Locate the cell with the specified text and output its (X, Y) center coordinate. 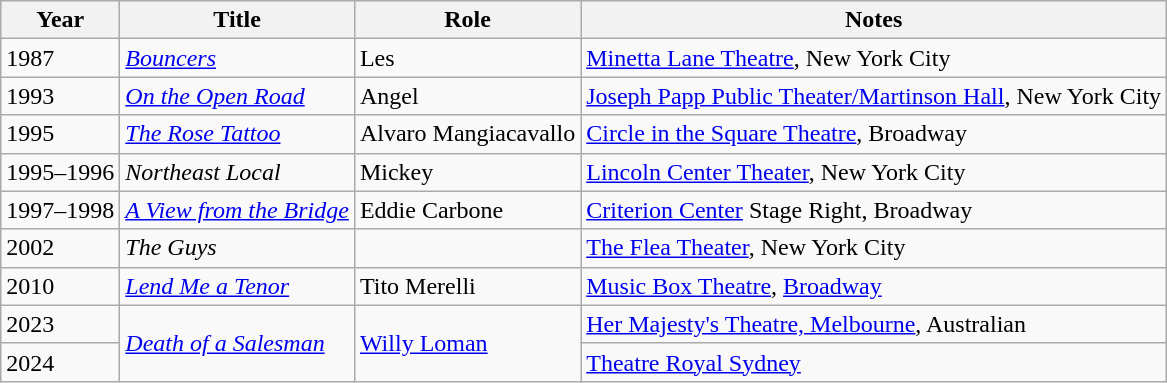
2024 (60, 362)
Northeast Local (238, 172)
Mickey (467, 172)
Eddie Carbone (467, 210)
Year (60, 20)
Minetta Lane Theatre, New York City (874, 58)
1995–1996 (60, 172)
Circle in the Square Theatre, Broadway (874, 134)
Lincoln Center Theater, New York City (874, 172)
The Flea Theater, New York City (874, 248)
Theatre Royal Sydney (874, 362)
On the Open Road (238, 96)
1987 (60, 58)
Les (467, 58)
Title (238, 20)
Tito Merelli (467, 286)
A View from the Bridge (238, 210)
Death of a Salesman (238, 343)
Bouncers (238, 58)
Alvaro Mangiacavallo (467, 134)
Joseph Papp Public Theater/Martinson Hall, New York City (874, 96)
Lend Me a Tenor (238, 286)
2023 (60, 324)
Notes (874, 20)
Angel (467, 96)
Music Box Theatre, Broadway (874, 286)
Role (467, 20)
1995 (60, 134)
2010 (60, 286)
Her Majesty's Theatre, Melbourne, Australian (874, 324)
Willy Loman (467, 343)
1993 (60, 96)
1997–1998 (60, 210)
2002 (60, 248)
The Rose Tattoo (238, 134)
The Guys (238, 248)
Criterion Center Stage Right, Broadway (874, 210)
